Pinpoint the cell where the given text exists, returning its (X, Y) midpoint coordinate. 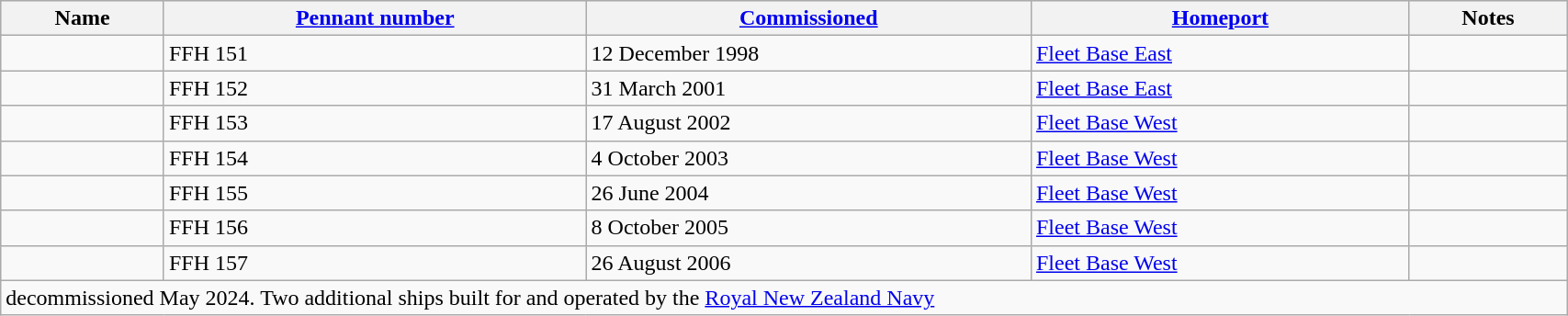
FFH 157 (375, 263)
Homeport (1220, 18)
31 March 2001 (808, 88)
4 October 2003 (808, 158)
Pennant number (375, 18)
12 December 1998 (808, 53)
FFH 153 (375, 123)
decommissioned May 2024. Two additional ships built for and operated by the Royal New Zealand Navy (784, 298)
FFH 152 (375, 88)
Name (83, 18)
Notes (1488, 18)
Commissioned (808, 18)
26 June 2004 (808, 193)
8 October 2005 (808, 228)
FFH 154 (375, 158)
FFH 155 (375, 193)
FFH 151 (375, 53)
FFH 156 (375, 228)
17 August 2002 (808, 123)
26 August 2006 (808, 263)
